Capture the cell that displays the provided text and extract its (X, Y) central coordinate. 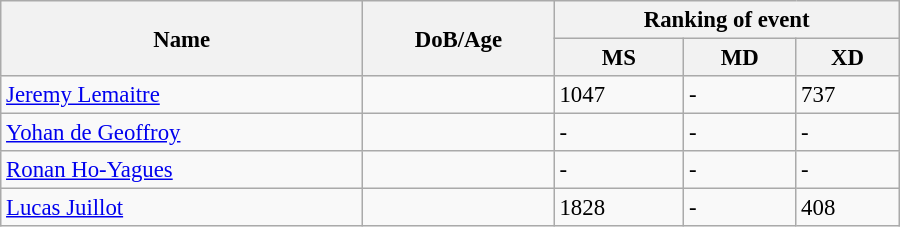
Ronan Ho-Yagues (182, 170)
1047 (619, 95)
XD (848, 58)
737 (848, 95)
Name (182, 38)
Ranking of event (726, 20)
408 (848, 208)
DoB/Age (459, 38)
1828 (619, 208)
Lucas Juillot (182, 208)
Yohan de Geoffroy (182, 133)
MS (619, 58)
MD (740, 58)
Jeremy Lemaitre (182, 95)
